For the text-containing cell, return its midpoint in [x, y] coordinate format. 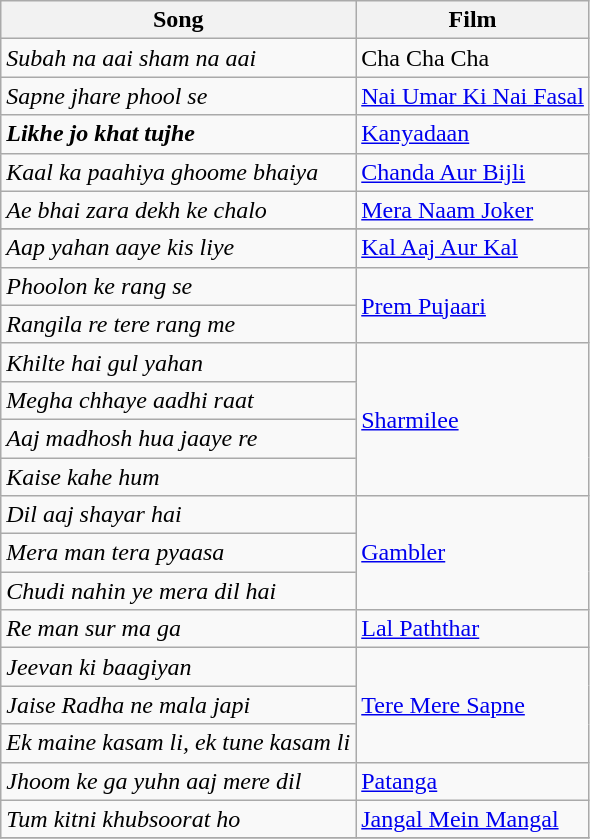
Chudi nahin ye mera dil hai [178, 591]
Kaal ka paahiya ghoome bhaiya [178, 172]
Subah na aai sham na aai [178, 58]
Tum kitni khubsoorat ho [178, 819]
Sapne jhare phool se [178, 96]
Aap yahan aaye kis liye [178, 248]
Nai Umar Ki Nai Fasal [473, 96]
Ae bhai zara dekh ke chalo [178, 210]
Rangila re tere rang me [178, 324]
Chanda Aur Bijli [473, 172]
Kaise kahe hum [178, 477]
Kal Aaj Aur Kal [473, 248]
Jangal Mein Mangal [473, 819]
Lal Paththar [473, 629]
Megha chhaye aadhi raat [178, 400]
Kanyadaan [473, 134]
Cha Cha Cha [473, 58]
Ek maine kasam li, ek tune kasam li [178, 743]
Jhoom ke ga yuhn aaj mere dil [178, 781]
Mera man tera pyaasa [178, 553]
Khilte hai gul yahan [178, 362]
Re man sur ma ga [178, 629]
Jeevan ki baagiyan [178, 667]
Phoolon ke rang se [178, 286]
Patanga [473, 781]
Tere Mere Sapne [473, 705]
Prem Pujaari [473, 305]
Song [178, 20]
Mera Naam Joker [473, 210]
Film [473, 20]
Jaise Radha ne mala japi [178, 705]
Dil aaj shayar hai [178, 515]
Sharmilee [473, 419]
Gambler [473, 553]
Aaj madhosh hua jaaye re [178, 438]
Likhe jo khat tujhe [178, 134]
